Detect which cell encompasses the target text, then output its [x, y] center coordinate. 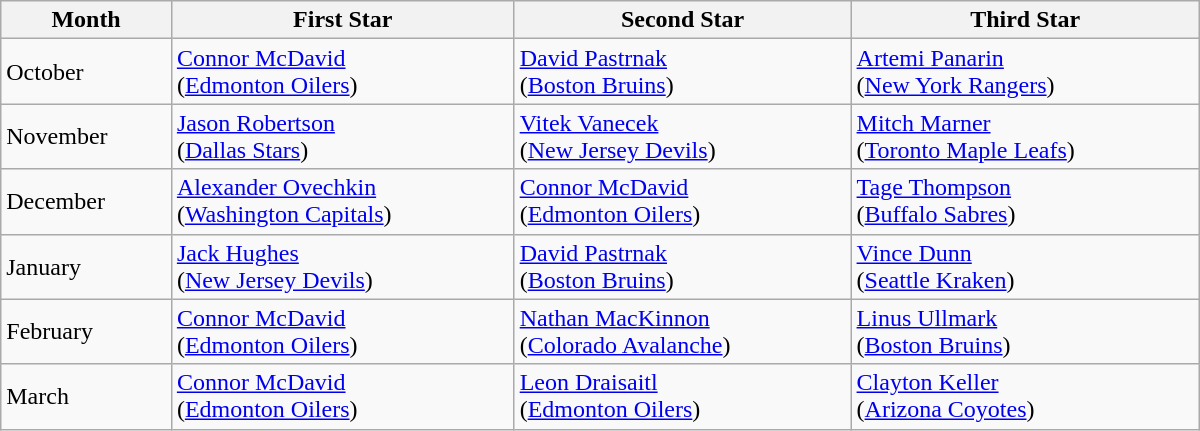
Tage Thompson(Buffalo Sabres) [1025, 202]
Nathan MacKinnon(Colorado Avalanche) [682, 332]
Jack Hughes(New Jersey Devils) [342, 266]
Second Star [682, 20]
Clayton Keller(Arizona Coyotes) [1025, 396]
Artemi Panarin(New York Rangers) [1025, 72]
Vince Dunn(Seattle Kraken) [1025, 266]
February [86, 332]
March [86, 396]
First Star [342, 20]
January [86, 266]
October [86, 72]
Third Star [1025, 20]
Jason Robertson(Dallas Stars) [342, 136]
Vitek Vanecek(New Jersey Devils) [682, 136]
Month [86, 20]
Alexander Ovechkin(Washington Capitals) [342, 202]
Mitch Marner(Toronto Maple Leafs) [1025, 136]
December [86, 202]
Leon Draisaitl(Edmonton Oilers) [682, 396]
November [86, 136]
Linus Ullmark(Boston Bruins) [1025, 332]
